Find where the given text appears and provide that cell's center as [x, y] coordinate. 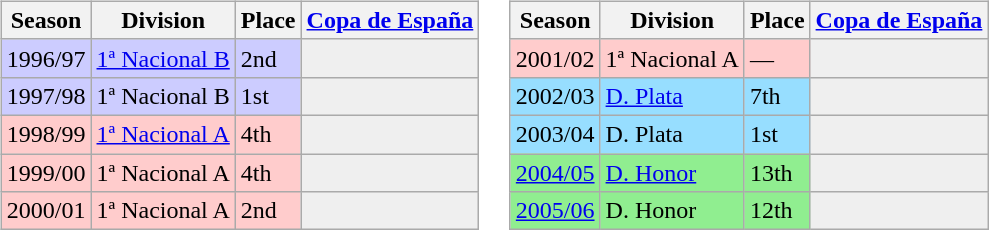
2000/01 [46, 211]
2003/04 [555, 134]
1999/00 [46, 173]
1998/99 [46, 134]
13th [777, 173]
2004/05 [555, 173]
— [777, 58]
2002/03 [555, 96]
2005/06 [555, 211]
1996/97 [46, 58]
12th [777, 211]
7th [777, 96]
2001/02 [555, 58]
1997/98 [46, 96]
